Extract the [X, Y] coordinate from the center of the cell holding the provided text.  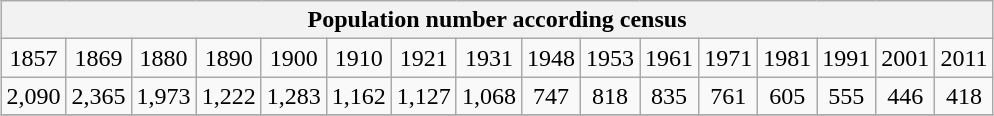
1,222 [228, 96]
835 [670, 96]
1,162 [358, 96]
1900 [294, 58]
1890 [228, 58]
2,365 [98, 96]
1857 [34, 58]
1921 [424, 58]
1953 [610, 58]
818 [610, 96]
2,090 [34, 96]
1991 [846, 58]
1,127 [424, 96]
555 [846, 96]
1948 [550, 58]
605 [788, 96]
1981 [788, 58]
747 [550, 96]
1869 [98, 58]
Population number according census [497, 20]
2001 [906, 58]
2011 [964, 58]
1971 [728, 58]
418 [964, 96]
1961 [670, 58]
1,973 [164, 96]
1910 [358, 58]
1931 [488, 58]
1,068 [488, 96]
1880 [164, 58]
1,283 [294, 96]
761 [728, 96]
446 [906, 96]
